Scan for the cell matching the given text and deliver its (X, Y) coordinate at center. 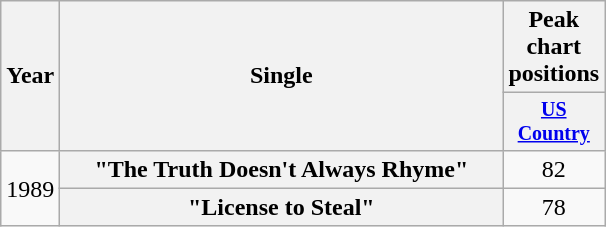
82 (554, 169)
Year (30, 76)
Single (282, 76)
US Country (554, 122)
1989 (30, 188)
Peak chartpositions (554, 47)
78 (554, 207)
"The Truth Doesn't Always Rhyme" (282, 169)
"License to Steal" (282, 207)
